Detect which cell encompasses the target text, then output its (x, y) center coordinate. 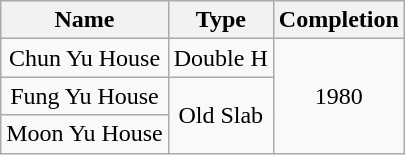
Moon Yu House (85, 134)
Chun Yu House (85, 58)
Double H (220, 58)
Name (85, 20)
1980 (338, 96)
Type (220, 20)
Old Slab (220, 115)
Fung Yu House (85, 96)
Completion (338, 20)
